From the cell containing the given text, extract its center point as (X, Y) coordinate. 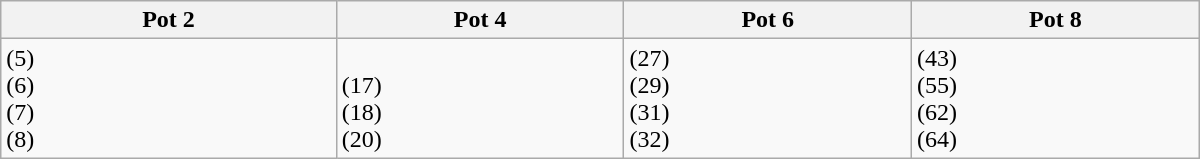
(27) (29) (31) (32) (768, 98)
(17) (18) (20) (480, 98)
(5) (6) (7) (8) (169, 98)
Pot 8 (1056, 20)
Pot 6 (768, 20)
Pot 2 (169, 20)
(43) (55) (62) (64) (1056, 98)
Pot 4 (480, 20)
